Identify which cell holds the provided text, then report its (X, Y) central coordinate. 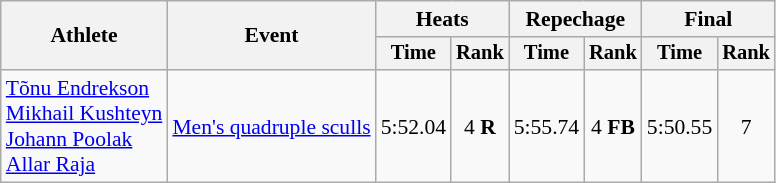
5:55.74 (546, 126)
Athlete (84, 36)
Repechage (576, 19)
Heats (442, 19)
7 (746, 126)
Event (271, 36)
4 FB (613, 126)
4 R (480, 126)
Tõnu EndreksonMikhail KushteynJohann PoolakAllar Raja (84, 126)
Men's quadruple sculls (271, 126)
Final (708, 19)
5:50.55 (680, 126)
5:52.04 (414, 126)
